Capture the cell that displays the provided text and extract its [x, y] central coordinate. 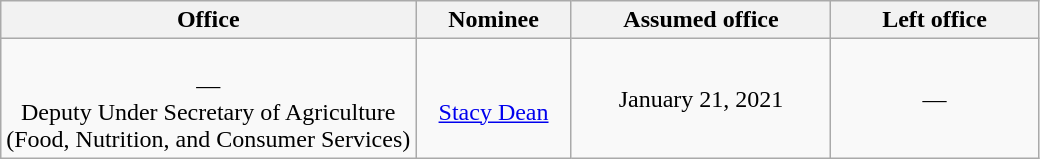
—Deputy Under Secretary of Agriculture(Food, Nutrition, and Consumer Services) [208, 98]
Nominee [494, 20]
Stacy Dean [494, 98]
Assumed office [700, 20]
January 21, 2021 [700, 98]
Left office [935, 20]
Office [208, 20]
— [935, 98]
